Provide the [X, Y] coordinate of the cell's center where the given text is located.  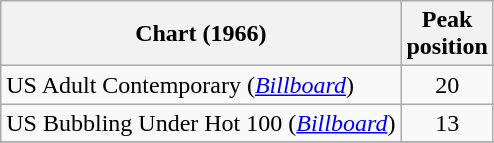
20 [447, 85]
US Adult Contemporary (Billboard) [201, 85]
13 [447, 123]
Chart (1966) [201, 34]
US Bubbling Under Hot 100 (Billboard) [201, 123]
Peakposition [447, 34]
